Scan for the cell matching the given text and deliver its (X, Y) coordinate at center. 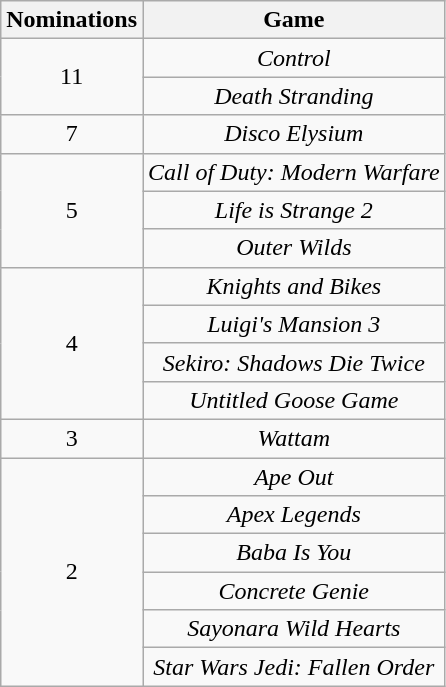
11 (72, 77)
Apex Legends (294, 515)
4 (72, 343)
Sekiro: Shadows Die Twice (294, 362)
Call of Duty: Modern Warfare (294, 172)
Ape Out (294, 477)
Concrete Genie (294, 591)
Baba Is You (294, 553)
Knights and Bikes (294, 286)
Outer Wilds (294, 248)
Wattam (294, 438)
Sayonara Wild Hearts (294, 629)
2 (72, 572)
Untitled Goose Game (294, 400)
Game (294, 20)
7 (72, 134)
Luigi's Mansion 3 (294, 324)
Star Wars Jedi: Fallen Order (294, 667)
5 (72, 210)
Nominations (72, 20)
Death Stranding (294, 96)
3 (72, 438)
Disco Elysium (294, 134)
Life is Strange 2 (294, 210)
Control (294, 58)
